Capture the cell that displays the provided text and extract its [x, y] central coordinate. 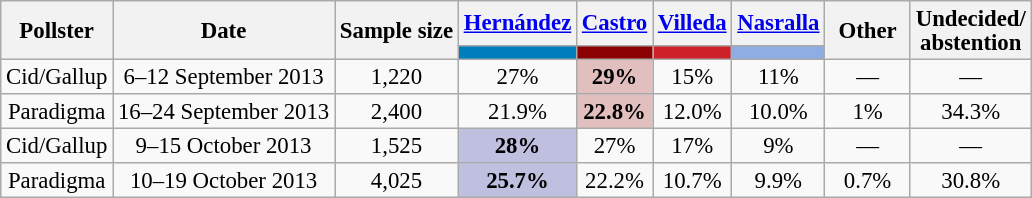
17% [692, 146]
25.7% [517, 180]
10.7% [692, 180]
30.8% [970, 180]
12.0% [692, 112]
Pollster [57, 30]
11% [778, 78]
Castro [615, 24]
10.0% [778, 112]
21.9% [517, 112]
Nasralla [778, 24]
16–24 September 2013 [224, 112]
9–15 October 2013 [224, 146]
9% [778, 146]
0.7% [868, 180]
2,400 [397, 112]
Undecided/abstention [970, 30]
Date [224, 30]
22.8% [615, 112]
22.2% [615, 180]
10–19 October 2013 [224, 180]
Villeda [692, 24]
34.3% [970, 112]
15% [692, 78]
1% [868, 112]
Hernández [517, 24]
4,025 [397, 180]
1,220 [397, 78]
Other [868, 30]
6–12 September 2013 [224, 78]
28% [517, 146]
Sample size [397, 30]
9.9% [778, 180]
1,525 [397, 146]
29% [615, 78]
